Scan for the cell matching the given text and deliver its (X, Y) coordinate at center. 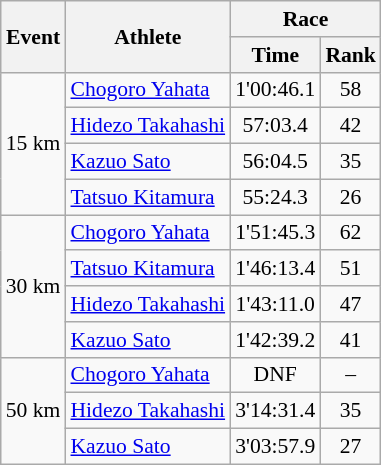
26 (350, 197)
3'14:31.4 (275, 411)
Race (306, 19)
Athlete (148, 36)
Event (34, 36)
57:03.4 (275, 126)
Rank (350, 55)
55:24.3 (275, 197)
41 (350, 340)
1'46:13.4 (275, 269)
– (350, 375)
1'43:11.0 (275, 304)
56:04.5 (275, 162)
DNF (275, 375)
50 km (34, 410)
27 (350, 447)
62 (350, 233)
15 km (34, 143)
1'51:45.3 (275, 233)
Time (275, 55)
1'00:46.1 (275, 90)
58 (350, 90)
47 (350, 304)
1'42:39.2 (275, 340)
30 km (34, 286)
51 (350, 269)
3'03:57.9 (275, 447)
42 (350, 126)
